From the cell containing the given text, extract its center point as (X, Y) coordinate. 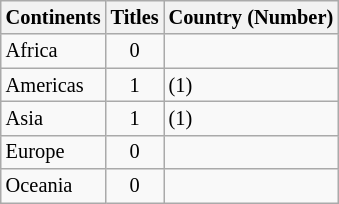
Continents (54, 17)
Oceania (54, 186)
Americas (54, 85)
Africa (54, 51)
Asia (54, 118)
Country (Number) (251, 17)
Europe (54, 152)
Titles (135, 17)
